Scan for the cell matching the given text and deliver its (x, y) coordinate at center. 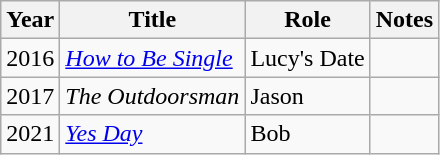
2021 (30, 134)
Bob (308, 134)
Role (308, 20)
Lucy's Date (308, 58)
Jason (308, 96)
Yes Day (152, 134)
Notes (404, 20)
2016 (30, 58)
Year (30, 20)
How to Be Single (152, 58)
2017 (30, 96)
Title (152, 20)
The Outdoorsman (152, 96)
